Locate the cell with the specified text and output its (X, Y) center coordinate. 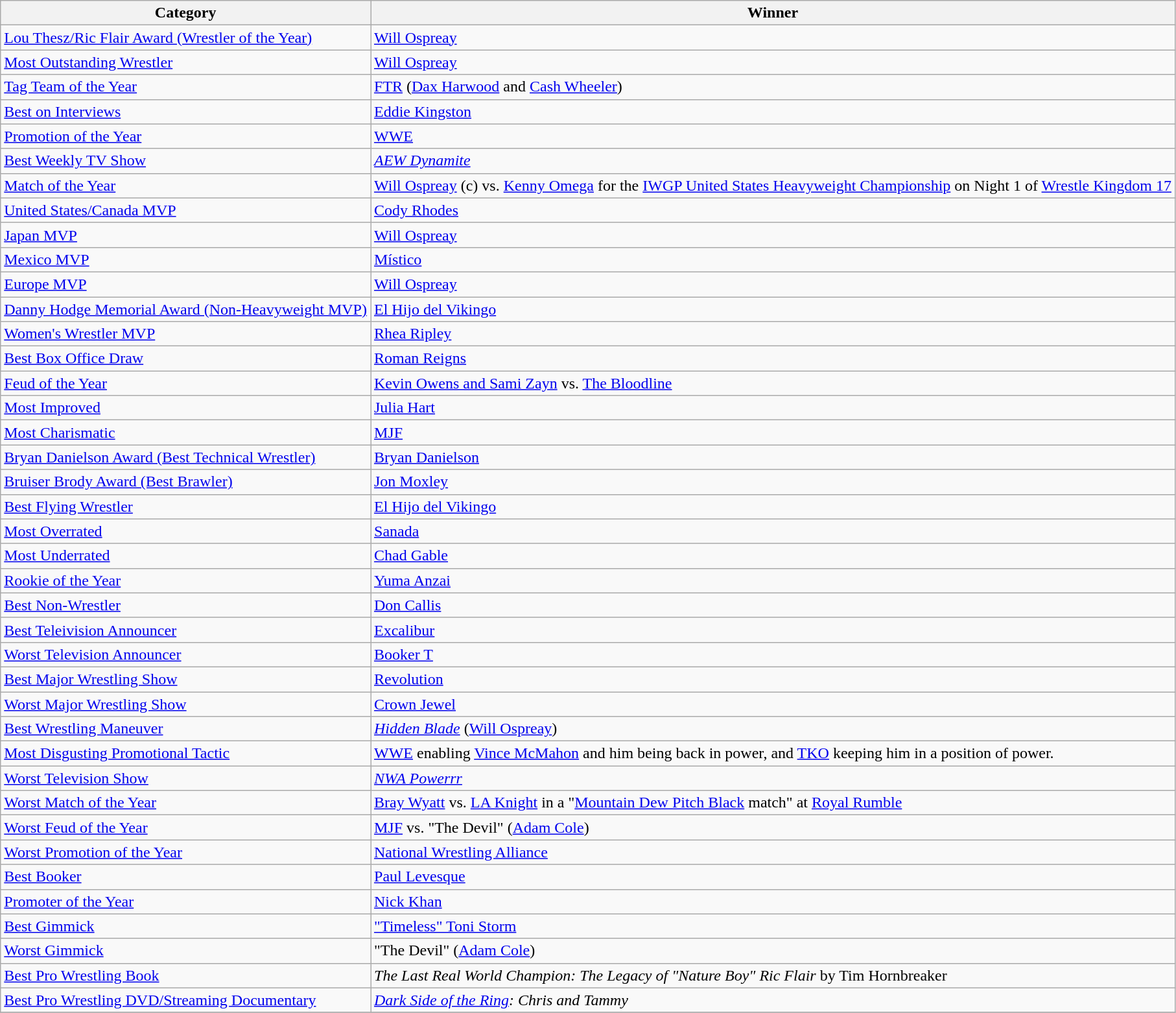
Most Outstanding Wrestler (185, 62)
AEW Dynamite (773, 161)
Best Flying Wrestler (185, 506)
Bryan Danielson Award (Best Technical Wrestler) (185, 457)
Worst Gimmick (185, 951)
Most Disgusting Promotional Tactic (185, 754)
"The Devil" (Adam Cole) (773, 951)
Kevin Owens and Sami Zayn vs. The Bloodline (773, 383)
Sanada (773, 531)
Best Pro Wrestling DVD/Streaming Documentary (185, 1000)
Worst Match of the Year (185, 803)
Nick Khan (773, 901)
MJF (773, 433)
Worst Major Wrestling Show (185, 704)
Crown Jewel (773, 704)
National Wrestling Alliance (773, 852)
Most Charismatic (185, 433)
Winner (773, 13)
Best Non-Wrestler (185, 605)
The Last Real World Champion: The Legacy of "Nature Boy" Ric Flair by Tim Hornbreaker (773, 975)
Best Major Wrestling Show (185, 679)
Julia Hart (773, 408)
Promotion of the Year (185, 136)
Jon Moxley (773, 482)
Hidden Blade (Will Ospreay) (773, 729)
WWE enabling Vince McMahon and him being back in power, and TKO keeping him in a position of power. (773, 754)
Best Box Office Draw (185, 359)
Japan MVP (185, 235)
Revolution (773, 679)
Chad Gable (773, 556)
Excalibur (773, 630)
Rookie of the Year (185, 580)
Best Booker (185, 877)
Lou Thesz/Ric Flair Award (Wrestler of the Year) (185, 38)
Worst Feud of the Year (185, 828)
Rhea Ripley (773, 334)
Best Pro Wrestling Book (185, 975)
Feud of the Year (185, 383)
Match of the Year (185, 185)
Best Teleivision Announcer (185, 630)
Eddie Kingston (773, 112)
Most Improved (185, 408)
Best on Interviews (185, 112)
Tag Team of the Year (185, 87)
Most Overrated (185, 531)
Worst Television Show (185, 778)
Místico (773, 259)
Most Underrated (185, 556)
Promoter of the Year (185, 901)
Bruiser Brody Award (Best Brawler) (185, 482)
Worst Promotion of the Year (185, 852)
FTR (Dax Harwood and Cash Wheeler) (773, 87)
Paul Levesque (773, 877)
Category (185, 13)
Best Weekly TV Show (185, 161)
Yuma Anzai (773, 580)
Cody Rhodes (773, 210)
Mexico MVP (185, 259)
Women's Wrestler MVP (185, 334)
Will Ospreay (c) vs. Kenny Omega for the IWGP United States Heavyweight Championship on Night 1 of Wrestle Kingdom 17 (773, 185)
Best Wrestling Maneuver (185, 729)
Bray Wyatt vs. LA Knight in a "Mountain Dew Pitch Black match" at Royal Rumble (773, 803)
WWE (773, 136)
NWA Powerrr (773, 778)
Best Gimmick (185, 926)
United States/Canada MVP (185, 210)
Booker T (773, 654)
MJF vs. "The Devil" (Adam Cole) (773, 828)
Europe MVP (185, 284)
Roman Reigns (773, 359)
Worst Television Announcer (185, 654)
Dark Side of the Ring: Chris and Tammy (773, 1000)
"Timeless" Toni Storm (773, 926)
Danny Hodge Memorial Award (Non-Heavyweight MVP) (185, 309)
Don Callis (773, 605)
Bryan Danielson (773, 457)
